Return (X, Y) of the center of cell containing provided text 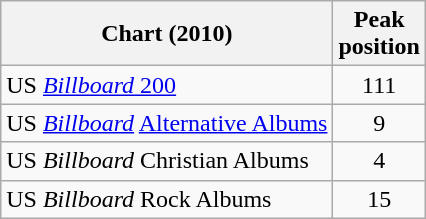
Peakposition (379, 34)
US Billboard Christian Albums (167, 161)
111 (379, 85)
US Billboard Alternative Albums (167, 123)
Chart (2010) (167, 34)
9 (379, 123)
US Billboard Rock Albums (167, 199)
US Billboard 200 (167, 85)
4 (379, 161)
15 (379, 199)
